Capture the cell that displays the provided text and extract its (x, y) central coordinate. 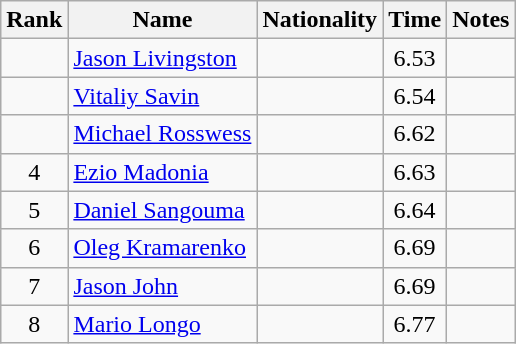
6.64 (415, 210)
6 (34, 248)
Vitaliy Savin (162, 96)
6.63 (415, 172)
7 (34, 286)
6.53 (415, 58)
Name (162, 20)
8 (34, 324)
Daniel Sangouma (162, 210)
Oleg Kramarenko (162, 248)
Ezio Madonia (162, 172)
Jason John (162, 286)
6.54 (415, 96)
Rank (34, 20)
4 (34, 172)
Notes (481, 20)
6.77 (415, 324)
Michael Rosswess (162, 134)
Mario Longo (162, 324)
6.62 (415, 134)
Time (415, 20)
5 (34, 210)
Nationality (320, 20)
Jason Livingston (162, 58)
